Output the (x, y) coordinate of the center of the cell containing the given text.  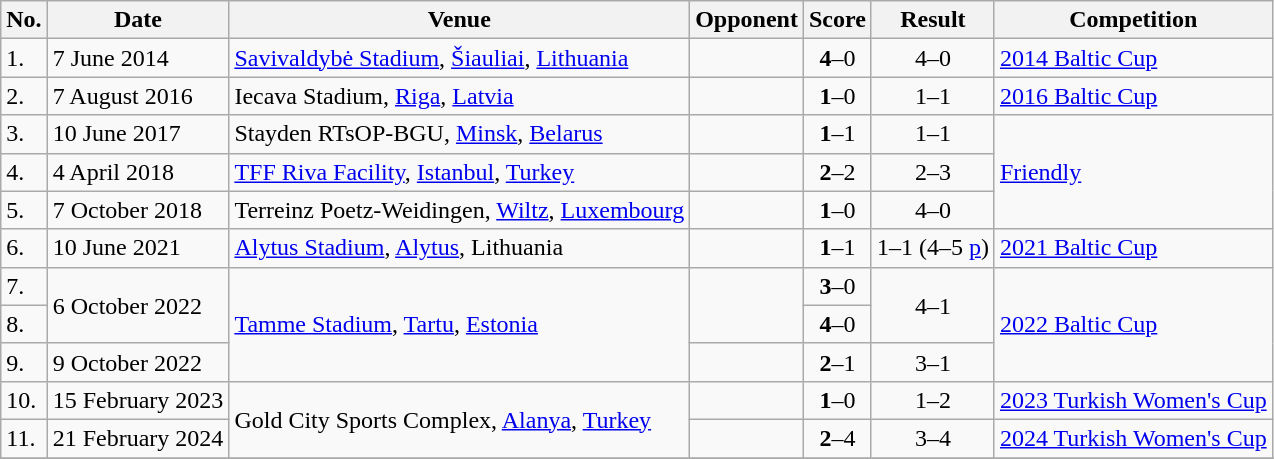
2024 Turkish Women's Cup (1133, 438)
Gold City Sports Complex, Alanya, Turkey (460, 419)
9 October 2022 (138, 362)
3–1 (932, 362)
2016 Baltic Cup (1133, 96)
10 June 2017 (138, 134)
10. (24, 400)
Competition (1133, 20)
Iecava Stadium, Riga, Latvia (460, 96)
2014 Baltic Cup (1133, 58)
4. (24, 172)
21 February 2024 (138, 438)
7 August 2016 (138, 96)
4 April 2018 (138, 172)
8. (24, 324)
Stayden RTsOP-BGU, Minsk, Belarus (460, 134)
Terreinz Poetz-Weidingen, Wiltz, Luxembourg (460, 210)
2–4 (837, 438)
6 October 2022 (138, 305)
4–1 (932, 305)
2. (24, 96)
Alytus Stadium, Alytus, Lithuania (460, 248)
Savivaldybė Stadium, Šiauliai, Lithuania (460, 58)
Score (837, 20)
6. (24, 248)
3–0 (837, 286)
9. (24, 362)
Venue (460, 20)
2–3 (932, 172)
7 October 2018 (138, 210)
1–2 (932, 400)
3–4 (932, 438)
2023 Turkish Women's Cup (1133, 400)
Friendly (1133, 172)
Date (138, 20)
11. (24, 438)
Result (932, 20)
1. (24, 58)
1–1 (4–5 p) (932, 248)
7 June 2014 (138, 58)
2022 Baltic Cup (1133, 324)
2–1 (837, 362)
2021 Baltic Cup (1133, 248)
TFF Riva Facility, Istanbul, Turkey (460, 172)
No. (24, 20)
Tamme Stadium, Tartu, Estonia (460, 324)
3. (24, 134)
Opponent (747, 20)
7. (24, 286)
10 June 2021 (138, 248)
15 February 2023 (138, 400)
5. (24, 210)
2–2 (837, 172)
